Pinpoint the cell where the given text exists, returning its (x, y) midpoint coordinate. 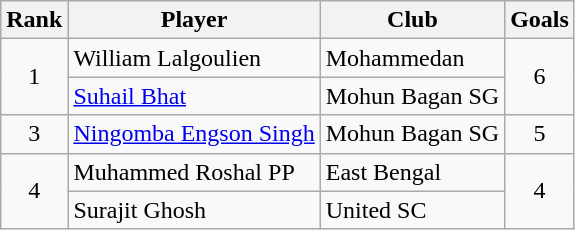
William Lalgoulien (194, 58)
5 (540, 134)
Club (412, 20)
Mohammedan (412, 58)
Muhammed Roshal PP (194, 172)
Goals (540, 20)
6 (540, 77)
United SC (412, 210)
Ningomba Engson Singh (194, 134)
East Bengal (412, 172)
3 (34, 134)
Surajit Ghosh (194, 210)
1 (34, 77)
Player (194, 20)
Suhail Bhat (194, 96)
Rank (34, 20)
